Provide the [X, Y] coordinate of the cell's center where the given text is located.  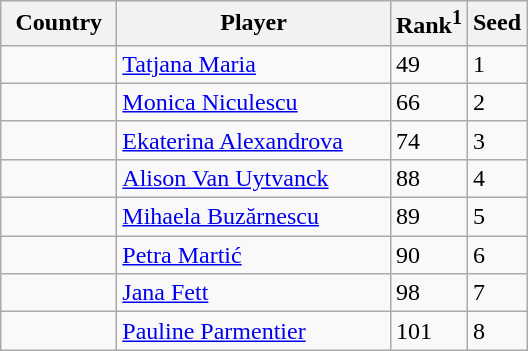
3 [496, 140]
98 [428, 293]
Petra Martić [254, 255]
Pauline Parmentier [254, 331]
Seed [496, 24]
4 [496, 178]
Player [254, 24]
90 [428, 255]
Tatjana Maria [254, 64]
49 [428, 64]
88 [428, 178]
Country [59, 24]
66 [428, 102]
74 [428, 140]
6 [496, 255]
1 [496, 64]
2 [496, 102]
5 [496, 217]
Ekaterina Alexandrova [254, 140]
Jana Fett [254, 293]
Rank1 [428, 24]
Mihaela Buzărnescu [254, 217]
101 [428, 331]
7 [496, 293]
89 [428, 217]
8 [496, 331]
Monica Niculescu [254, 102]
Alison Van Uytvanck [254, 178]
